Extract the (X, Y) coordinate from the center of the cell holding the provided text.  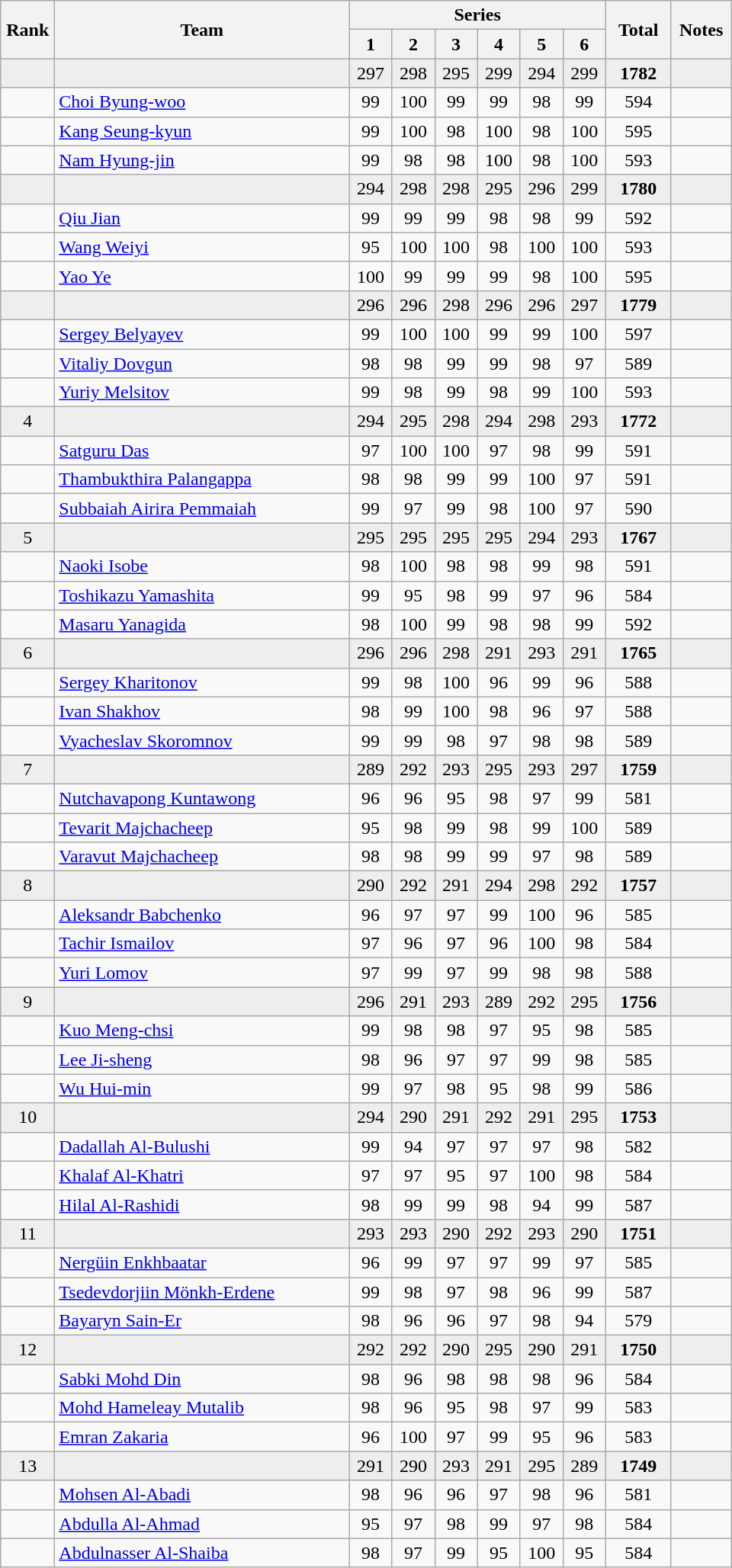
1765 (638, 653)
9 (27, 1002)
Nutchavapong Kuntawong (202, 798)
597 (638, 334)
Series (477, 15)
Nergüin Enkhbaatar (202, 1262)
594 (638, 102)
Kuo Meng-chsi (202, 1031)
1 (371, 44)
Subbaiah Airira Pemmaiah (202, 508)
7 (27, 769)
Sabki Mohd Din (202, 1379)
Wang Weiyi (202, 247)
Dadallah Al-Bulushi (202, 1146)
1772 (638, 422)
Nam Hyung-jin (202, 160)
Yao Ye (202, 276)
Wu Hui-min (202, 1089)
3 (456, 44)
Rank (27, 30)
1780 (638, 189)
582 (638, 1146)
13 (27, 1466)
Tevarit Majchacheep (202, 827)
1767 (638, 537)
Khalaf Al-Khatri (202, 1175)
Aleksandr Babchenko (202, 915)
Satguru Das (202, 451)
1749 (638, 1466)
Abdulla Al-Ahmad (202, 1524)
1756 (638, 1002)
Bayaryn Sain-Er (202, 1321)
2 (413, 44)
Yuri Lomov (202, 973)
Team (202, 30)
590 (638, 508)
Notes (701, 30)
Sergey Kharitonov (202, 682)
1757 (638, 886)
1750 (638, 1350)
Mohd Hameleay Mutalib (202, 1408)
1782 (638, 73)
Choi Byung-woo (202, 102)
Kang Seung-kyun (202, 131)
579 (638, 1321)
12 (27, 1350)
Yuriy Melsitov (202, 393)
Abdulnasser Al-Shaiba (202, 1553)
Vitaliy Dovgun (202, 364)
Sergey Belyayev (202, 334)
Qiu Jian (202, 218)
Hilal Al-Rashidi (202, 1204)
Varavut Majchacheep (202, 857)
Lee Ji-sheng (202, 1060)
Ivan Shakhov (202, 711)
Emran Zakaria (202, 1437)
Tachir Ismailov (202, 944)
Masaru Yanagida (202, 624)
1759 (638, 769)
Toshikazu Yamashita (202, 595)
1753 (638, 1117)
Thambukthira Palangappa (202, 479)
Vyacheslav Skoromnov (202, 740)
Mohsen Al-Abadi (202, 1495)
1779 (638, 305)
Naoki Isobe (202, 566)
11 (27, 1233)
Tsedevdorjiin Mönkh-Erdene (202, 1292)
586 (638, 1089)
Total (638, 30)
8 (27, 886)
10 (27, 1117)
1751 (638, 1233)
